From the cell containing the given text, extract its center point as [x, y] coordinate. 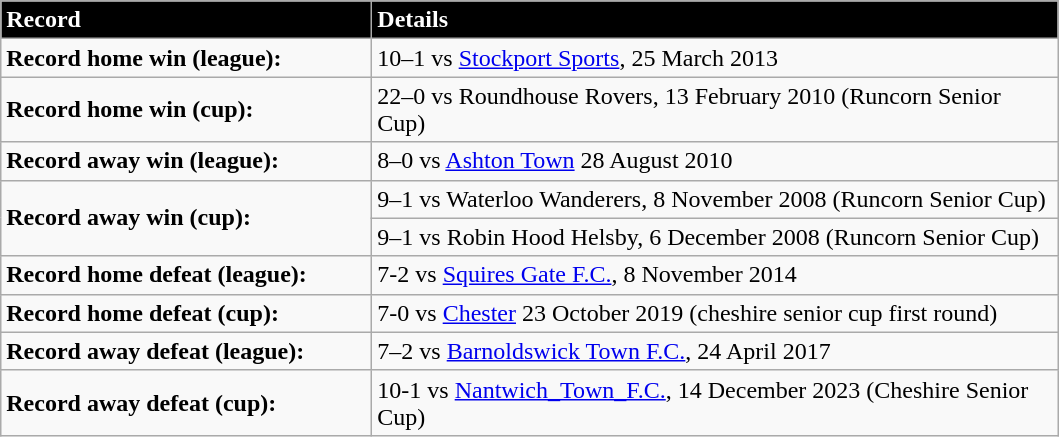
7–2 vs Barnoldswick Town F.C., 24 April 2017 [715, 351]
Record away win (cup): [186, 218]
Details [715, 20]
7-0 vs Chester 23 October 2019 (cheshire senior cup first round) [715, 313]
Record home defeat (cup): [186, 313]
Record home defeat (league): [186, 275]
Record away defeat (league): [186, 351]
9–1 vs Waterloo Wanderers, 8 November 2008 (Runcorn Senior Cup) [715, 199]
Record away defeat (cup): [186, 402]
22–0 vs Roundhouse Rovers, 13 February 2010 (Runcorn Senior Cup) [715, 110]
10-1 vs Nantwich_Town_F.C., 14 December 2023 (Cheshire Senior Cup) [715, 402]
9–1 vs Robin Hood Helsby, 6 December 2008 (Runcorn Senior Cup) [715, 237]
Record [186, 20]
10–1 vs Stockport Sports, 25 March 2013 [715, 58]
7-2 vs Squires Gate F.C., 8 November 2014 [715, 275]
Record away win (league): [186, 161]
Record home win (league): [186, 58]
Record home win (cup): [186, 110]
8–0 vs Ashton Town 28 August 2010 [715, 161]
